Detect which cell encompasses the target text, then output its [X, Y] center coordinate. 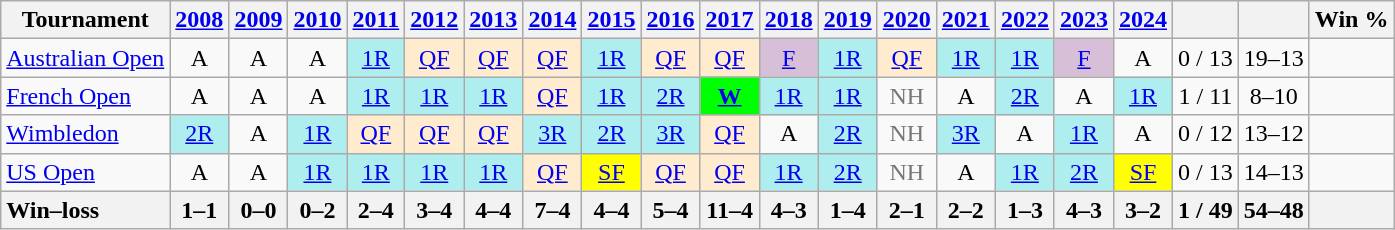
Win % [1352, 20]
W [730, 96]
2009 [258, 20]
2010 [318, 20]
Australian Open [86, 58]
Wimbledon [86, 134]
2016 [670, 20]
2018 [788, 20]
3–2 [1142, 210]
2023 [1084, 20]
0 / 12 [1206, 134]
2012 [434, 20]
2014 [552, 20]
2011 [376, 20]
1–4 [848, 210]
2020 [906, 20]
2021 [966, 20]
Tournament [86, 20]
Win–loss [86, 210]
2013 [494, 20]
1–3 [1024, 210]
3–4 [434, 210]
2017 [730, 20]
2022 [1024, 20]
0–0 [258, 210]
2019 [848, 20]
2–1 [906, 210]
1 / 11 [1206, 96]
14–13 [1274, 172]
2008 [200, 20]
2–2 [966, 210]
7–4 [552, 210]
1 / 49 [1206, 210]
11–4 [730, 210]
19–13 [1274, 58]
1–1 [200, 210]
2015 [612, 20]
54–48 [1274, 210]
13–12 [1274, 134]
French Open [86, 96]
8–10 [1274, 96]
5–4 [670, 210]
0–2 [318, 210]
2–4 [376, 210]
US Open [86, 172]
2024 [1142, 20]
